From the cell containing the given text, extract its center point as (X, Y) coordinate. 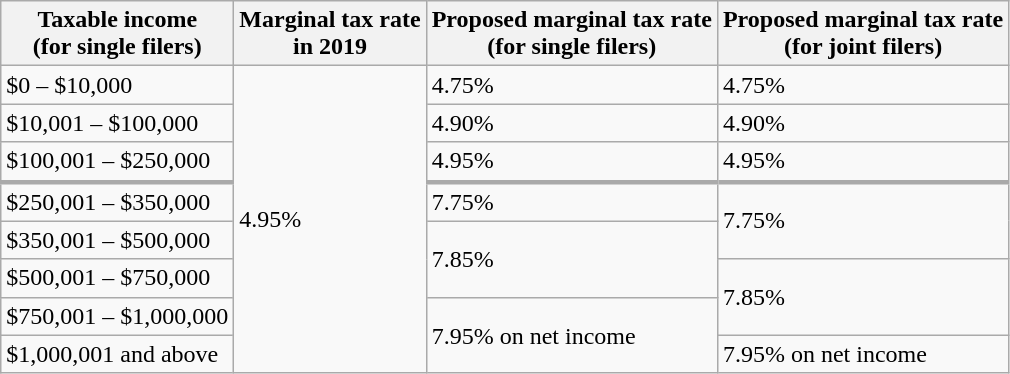
$250,001 – $350,000 (118, 202)
Marginal tax ratein 2019 (330, 34)
$750,001 – $1,000,000 (118, 316)
$500,001 – $750,000 (118, 278)
Proposed marginal tax rate(for single filers) (572, 34)
$10,001 – $100,000 (118, 123)
$100,001 – $250,000 (118, 162)
$1,000,001 and above (118, 354)
$350,001 – $500,000 (118, 240)
$0 – $10,000 (118, 85)
Taxable income(for single filers) (118, 34)
Proposed marginal tax rate(for joint filers) (862, 34)
